Detect which cell encompasses the target text, then output its [x, y] center coordinate. 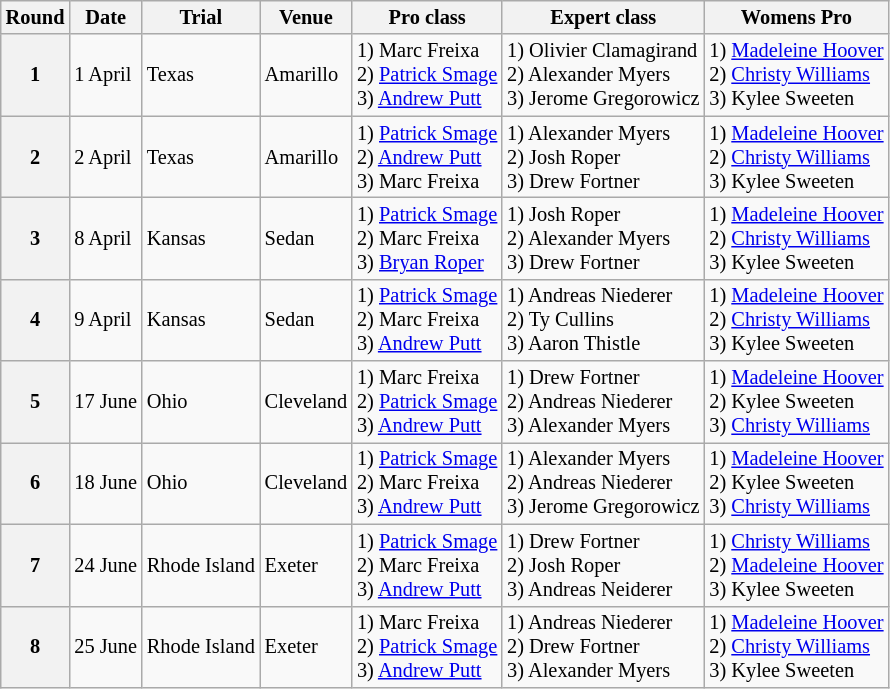
1) Drew Fortner 2) Josh Roper 3) Andreas Neiderer [603, 565]
5 [36, 402]
Venue [306, 17]
1) Christy Williams 2) Madeleine Hoover 3) Kylee Sweeten [796, 565]
3 [36, 238]
1) Josh Roper 2) Alexander Myers 3) Drew Fortner [603, 238]
25 June [106, 647]
Expert class [603, 17]
Date [106, 17]
6 [36, 483]
Pro class [427, 17]
4 [36, 320]
9 April [106, 320]
Round [36, 17]
1) Alexander Myers 2) Josh Roper 3) Drew Fortner [603, 157]
17 June [106, 402]
1) Drew Fortner 2) Andreas Niederer 3) Alexander Myers [603, 402]
2 [36, 157]
24 June [106, 565]
1) Patrick Smage 2) Andrew Putt 3) Marc Freixa [427, 157]
Womens Pro [796, 17]
7 [36, 565]
1 April [106, 75]
1) Alexander Myers 2) Andreas Niederer 3) Jerome Gregorowicz [603, 483]
1) Patrick Smage 2) Marc Freixa 3) Bryan Roper [427, 238]
1) Andreas Niederer 2) Drew Fortner 3) Alexander Myers [603, 647]
8 April [106, 238]
1) Andreas Niederer 2) Ty Cullins 3) Aaron Thistle [603, 320]
8 [36, 647]
2 April [106, 157]
18 June [106, 483]
1 [36, 75]
1) Olivier Clamagirand 2) Alexander Myers 3) Jerome Gregorowicz [603, 75]
Trial [201, 17]
